Scan for the cell matching the given text and deliver its (x, y) coordinate at center. 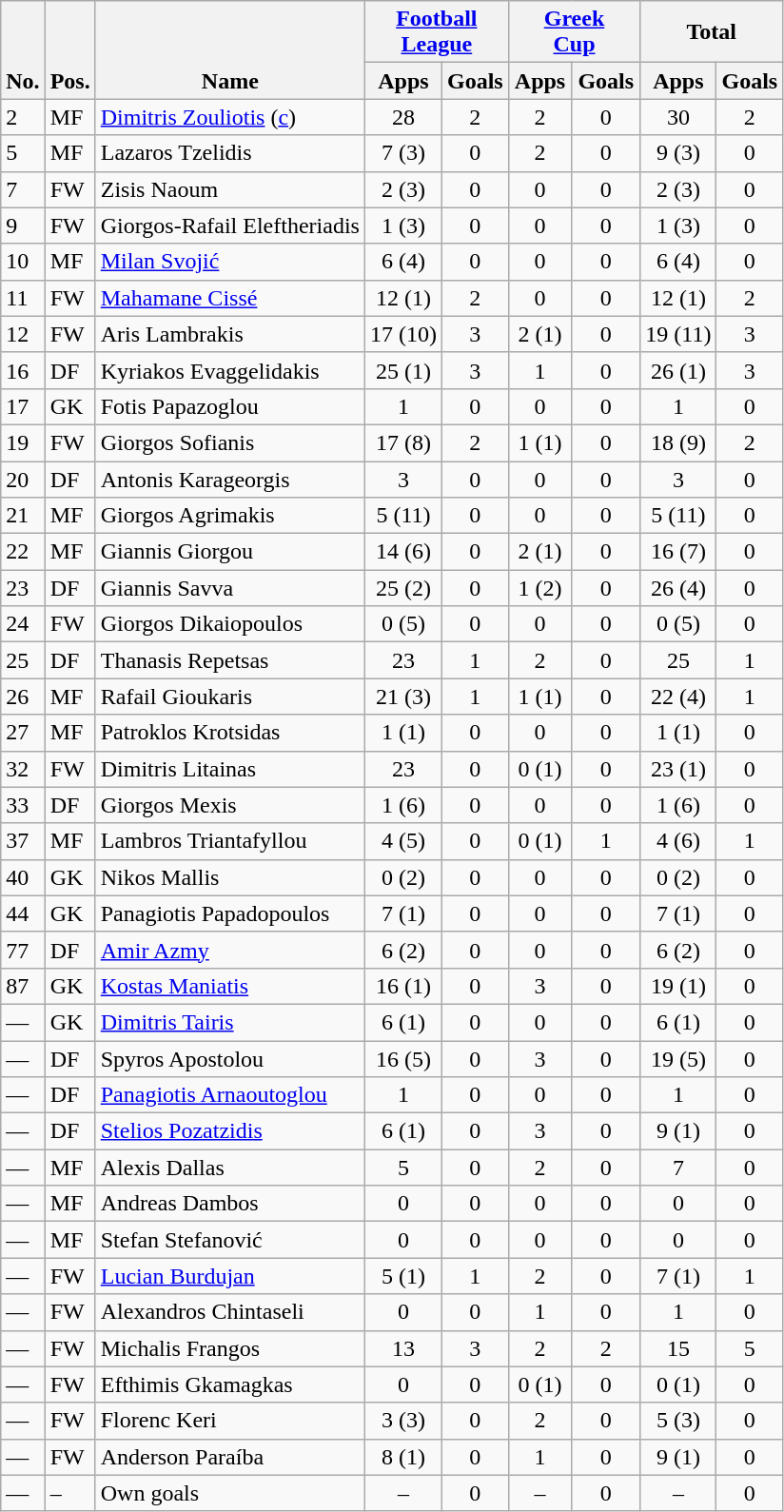
Florenc Keri (230, 1421)
24 (23, 624)
1 (2) (540, 588)
Fotis Papazoglou (230, 406)
Dimitris Tairis (230, 1022)
28 (403, 117)
44 (23, 913)
Stelios Pozatzidis (230, 1131)
Giorgos Sofianis (230, 442)
Michalis Frangos (230, 1348)
19 (11) (678, 334)
15 (678, 1348)
27 (23, 733)
9 (23, 226)
32 (23, 769)
16 (7) (678, 552)
Dimitris Zouliotis (c) (230, 117)
87 (23, 986)
Pos. (70, 49)
Giannis Savva (230, 588)
19 (5) (678, 1059)
GreekCup (575, 32)
37 (23, 841)
Giorgos Dikaiopoulos (230, 624)
3 (3) (403, 1421)
21 (3) (403, 697)
26 (1) (678, 370)
Giorgos-Rafail Eleftheriadis (230, 226)
8 (1) (403, 1457)
77 (23, 950)
Alexandros Chintaseli (230, 1312)
9 (3) (678, 153)
Alexis Dallas (230, 1168)
21 (23, 516)
Lambros Triantafyllou (230, 841)
Panagiotis Papadopoulos (230, 913)
Lucian Burdujan (230, 1276)
10 (23, 262)
Lazaros Tzelidis (230, 153)
16 (1) (403, 986)
Total (712, 32)
Zisis Naoum (230, 189)
7 (3) (403, 153)
Giorgos Agrimakis (230, 516)
26 (4) (678, 588)
17 (10) (403, 334)
Efthimis Gkamagkas (230, 1384)
11 (23, 298)
40 (23, 877)
20 (23, 479)
Patroklos Krotsidas (230, 733)
17 (8) (403, 442)
5 (3) (678, 1421)
12 (23, 334)
22 (23, 552)
25 (2) (403, 588)
18 (9) (678, 442)
Aris Lambrakis (230, 334)
16 (23, 370)
Own goals (230, 1493)
16 (5) (403, 1059)
26 (23, 697)
Rafail Gioukaris (230, 697)
Kostas Maniatis (230, 986)
19 (23, 442)
Anderson Paraíba (230, 1457)
Giannis Giorgou (230, 552)
Thanasis Repetsas (230, 660)
Stefan Stefanović (230, 1240)
22 (4) (678, 697)
Dimitris Litainas (230, 769)
4 (6) (678, 841)
25 (1) (403, 370)
5 (1) (403, 1276)
Giorgos Mexis (230, 805)
19 (1) (678, 986)
Andreas Dambos (230, 1204)
Milan Svojić (230, 262)
Name (230, 49)
Spyros Apostolou (230, 1059)
13 (403, 1348)
4 (5) (403, 841)
Kyriakos Evaggelidakis (230, 370)
30 (678, 117)
FootballLeague (436, 32)
17 (23, 406)
23 (1) (678, 769)
14 (6) (403, 552)
No. (23, 49)
Amir Azmy (230, 950)
Panagiotis Arnaoutoglou (230, 1095)
Antonis Karageorgis (230, 479)
Mahamane Cissé (230, 298)
33 (23, 805)
Nikos Mallis (230, 877)
